Scan for the cell matching the given text and deliver its [X, Y] coordinate at center. 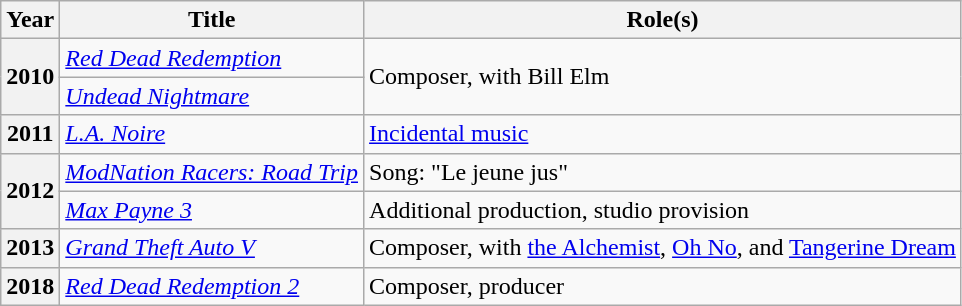
Red Dead Redemption [212, 58]
Title [212, 20]
2010 [30, 77]
2013 [30, 248]
L.A. Noire [212, 134]
2012 [30, 191]
Song: "Le jeune jus" [663, 172]
Year [30, 20]
Composer, with Bill Elm [663, 77]
Max Payne 3 [212, 210]
2018 [30, 286]
Role(s) [663, 20]
Additional production, studio provision [663, 210]
Undead Nightmare [212, 96]
2011 [30, 134]
ModNation Racers: Road Trip [212, 172]
Red Dead Redemption 2 [212, 286]
Grand Theft Auto V [212, 248]
Composer, producer [663, 286]
Composer, with the Alchemist, Oh No, and Tangerine Dream [663, 248]
Incidental music [663, 134]
